From the cell containing the given text, extract its center point as (X, Y) coordinate. 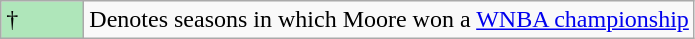
† (42, 20)
Denotes seasons in which Moore won a WNBA championship (390, 20)
